Search for the cell housing the specified text and yield its (X, Y) center coordinate. 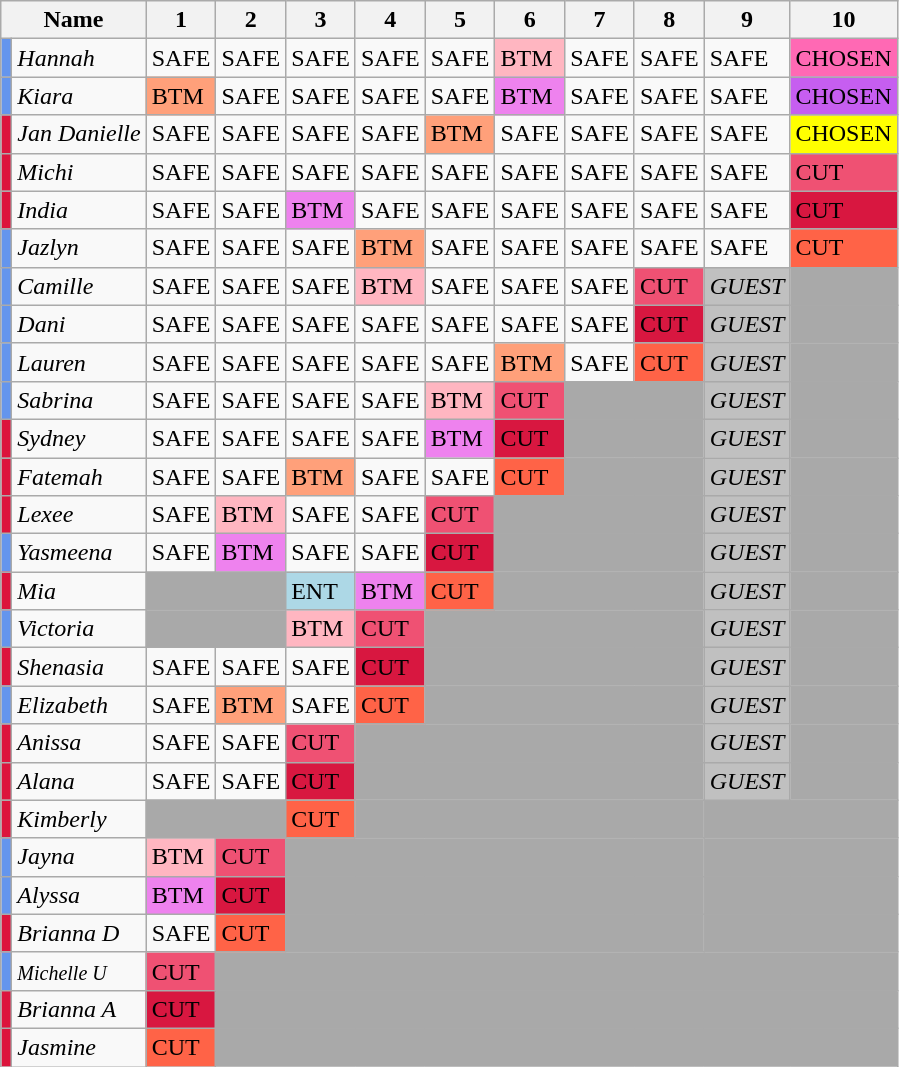
Lexee (79, 515)
Anissa (79, 743)
2 (251, 20)
Yasmeena (79, 553)
Victoria (79, 629)
5 (460, 20)
Brianna A (79, 1009)
Brianna D (79, 933)
Dani (79, 324)
Elizabeth (79, 705)
Michi (79, 172)
Alana (79, 781)
Jan Danielle (79, 134)
Sydney (79, 438)
Kimberly (79, 819)
Michelle U (79, 971)
Alyssa (79, 895)
Camille (79, 286)
ENT (321, 591)
Jazlyn (79, 248)
Shenasia (79, 667)
6 (530, 20)
7 (600, 20)
Lauren (79, 362)
8 (669, 20)
Kiara (79, 96)
Jasmine (79, 1047)
9 (747, 20)
India (79, 210)
Hannah (79, 58)
10 (844, 20)
Sabrina (79, 400)
Fatemah (79, 477)
1 (181, 20)
Mia (79, 591)
Jayna (79, 857)
4 (390, 20)
Name (74, 20)
3 (321, 20)
